From the cell containing the given text, extract its center point as (X, Y) coordinate. 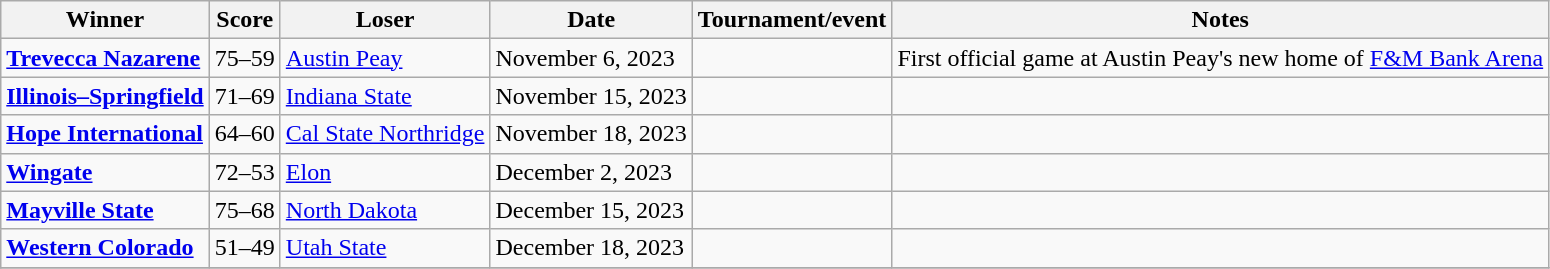
Winner (105, 20)
November 6, 2023 (591, 58)
Cal State Northridge (385, 134)
Western Colorado (105, 248)
Date (591, 20)
Mayville State (105, 210)
51–49 (244, 248)
Loser (385, 20)
December 2, 2023 (591, 172)
November 15, 2023 (591, 96)
December 18, 2023 (591, 248)
Utah State (385, 248)
Tournament/event (792, 20)
75–68 (244, 210)
Elon (385, 172)
Trevecca Nazarene (105, 58)
Wingate (105, 172)
Hope International (105, 134)
First official game at Austin Peay's new home of F&M Bank Arena (1220, 58)
Score (244, 20)
Austin Peay (385, 58)
November 18, 2023 (591, 134)
North Dakota (385, 210)
75–59 (244, 58)
71–69 (244, 96)
72–53 (244, 172)
December 15, 2023 (591, 210)
Indiana State (385, 96)
Notes (1220, 20)
Illinois–Springfield (105, 96)
64–60 (244, 134)
